Detect which cell encompasses the target text, then output its (x, y) center coordinate. 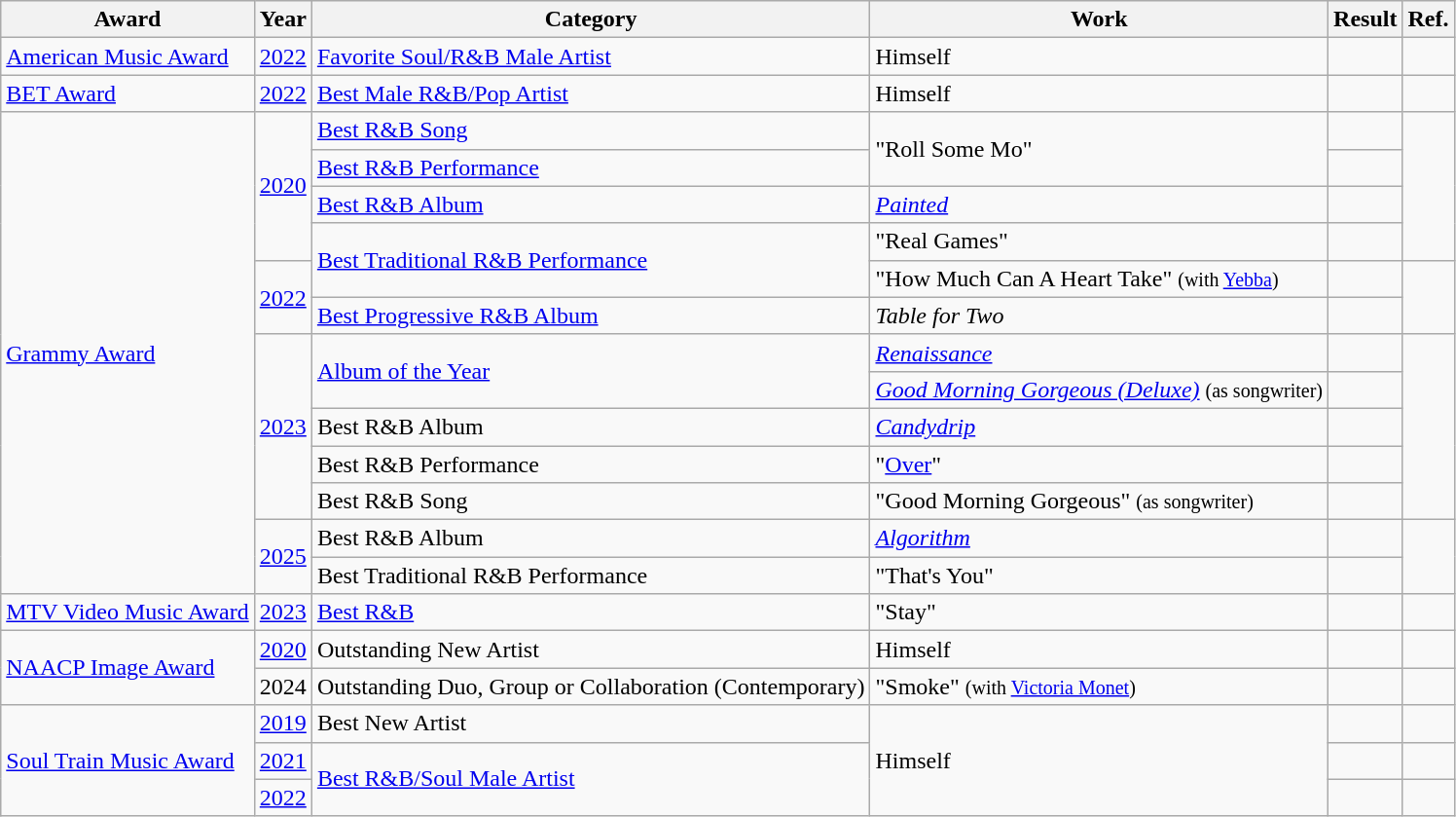
2025 (282, 557)
Award (128, 19)
2024 (282, 687)
Best R&B/Soul Male Artist (591, 779)
Good Morning Gorgeous (Deluxe) (as songwriter) (1100, 390)
Result (1365, 19)
Best R&B (591, 613)
Grammy Award (128, 353)
Year (282, 19)
Table for Two (1100, 316)
2021 (282, 761)
"Stay" (1100, 613)
Painted (1100, 204)
Category (591, 19)
Candydrip (1100, 427)
BET Award (128, 93)
Best Progressive R&B Album (591, 316)
"Roll Some Mo" (1100, 149)
Outstanding Duo, Group or Collaboration (Contemporary) (591, 687)
Album of the Year (591, 371)
Soul Train Music Award (128, 761)
Favorite Soul/R&B Male Artist (591, 56)
Best New Artist (591, 724)
Work (1100, 19)
"How Much Can A Heart Take" (with Yebba) (1100, 279)
"Smoke" (with Victoria Monet) (1100, 687)
Best Male R&B/Pop Artist (591, 93)
American Music Award (128, 56)
"Good Morning Gorgeous" (as songwriter) (1100, 501)
NAACP Image Award (128, 668)
"Real Games" (1100, 241)
"Over" (1100, 464)
Algorithm (1100, 538)
Ref. (1429, 19)
Outstanding New Artist (591, 650)
2019 (282, 724)
"That's You" (1100, 576)
MTV Video Music Award (128, 613)
Renaissance (1100, 353)
